Pinpoint the cell where the given text exists, returning its [x, y] midpoint coordinate. 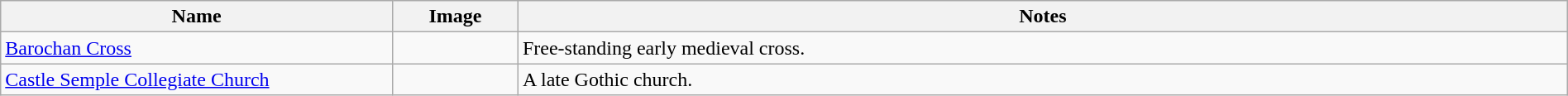
Castle Semple Collegiate Church [197, 79]
Free-standing early medieval cross. [1042, 48]
Image [455, 17]
Barochan Cross [197, 48]
Notes [1042, 17]
A late Gothic church. [1042, 79]
Name [197, 17]
